Search for the cell housing the specified text and yield its [X, Y] center coordinate. 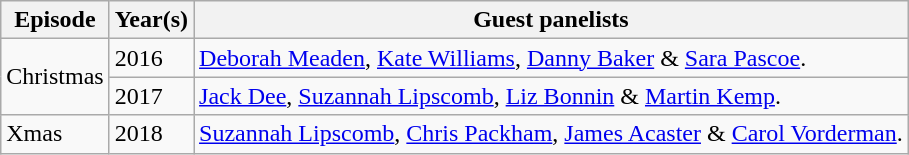
2018 [151, 134]
Suzannah Lipscomb, Chris Packham, James Acaster & Carol Vorderman. [552, 134]
2016 [151, 58]
Deborah Meaden, Kate Williams, Danny Baker & Sara Pascoe. [552, 58]
Christmas [55, 77]
Guest panelists [552, 20]
Year(s) [151, 20]
2017 [151, 96]
Jack Dee, Suzannah Lipscomb, Liz Bonnin & Martin Kemp. [552, 96]
Episode [55, 20]
Xmas [55, 134]
